Detect which cell encompasses the target text, then output its (X, Y) center coordinate. 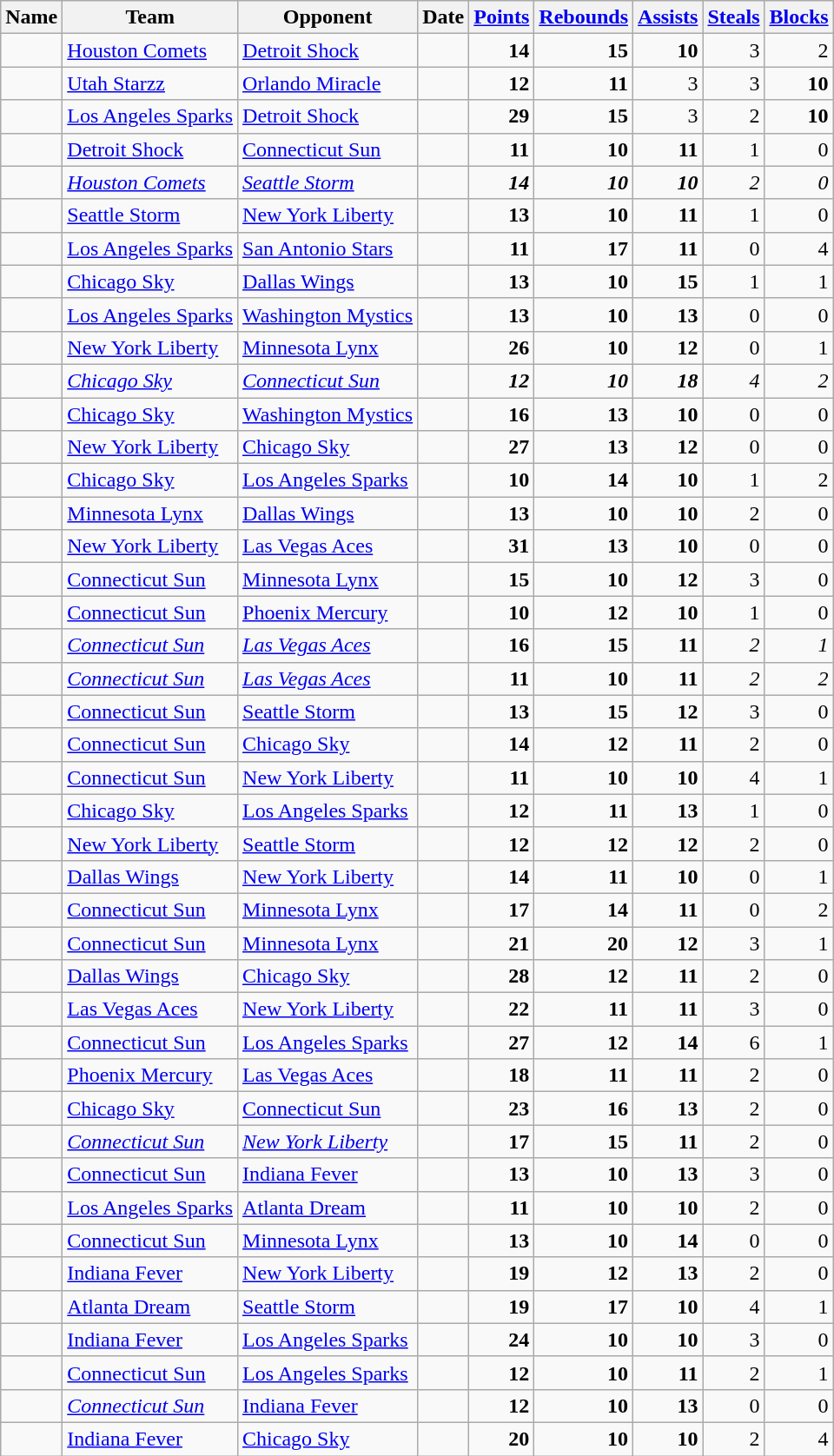
21 (502, 943)
24 (502, 1340)
Blocks (799, 17)
23 (502, 1109)
29 (502, 116)
Team (150, 17)
Assists (668, 17)
San Antonio Stars (328, 248)
26 (502, 347)
6 (733, 1042)
Steals (733, 17)
31 (502, 546)
Opponent (328, 17)
Utah Starzz (150, 83)
Orlando Miracle (328, 83)
Date (443, 17)
Points (502, 17)
28 (502, 976)
Name (31, 17)
Rebounds (584, 17)
22 (502, 1009)
